Locate the cell with the specified text and output its [X, Y] center coordinate. 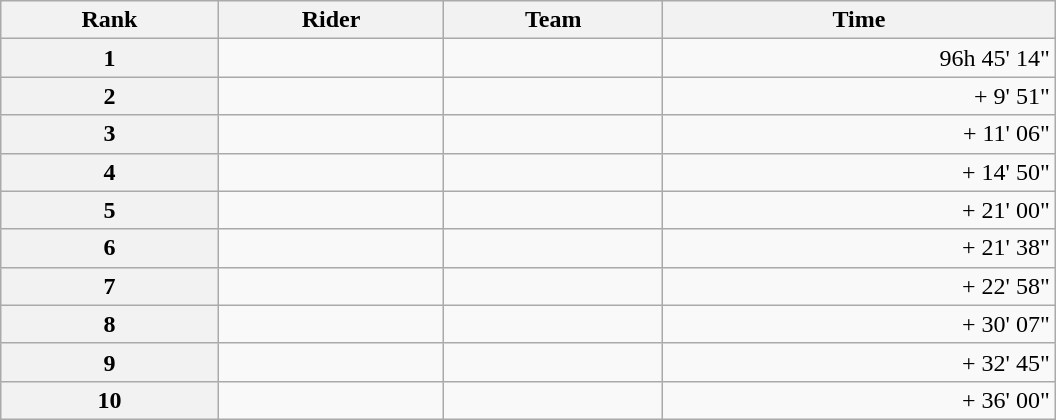
Rider [331, 20]
+ 21' 38" [860, 248]
Team [554, 20]
2 [110, 96]
Time [860, 20]
10 [110, 400]
7 [110, 286]
9 [110, 362]
4 [110, 172]
1 [110, 58]
96h 45' 14" [860, 58]
+ 22' 58" [860, 286]
3 [110, 134]
+ 36' 00" [860, 400]
+ 21' 00" [860, 210]
+ 30' 07" [860, 324]
6 [110, 248]
+ 9' 51" [860, 96]
+ 32' 45" [860, 362]
5 [110, 210]
+ 14' 50" [860, 172]
Rank [110, 20]
+ 11' 06" [860, 134]
8 [110, 324]
